Determine the [x, y] coordinate at the center of the cell enclosing the given text.  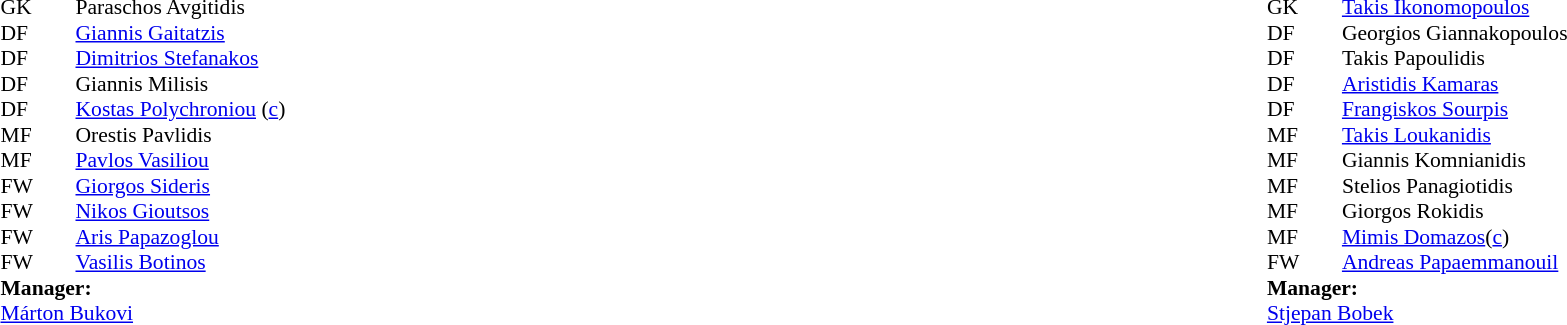
Aris Papazoglou [181, 237]
Dimitrios Stefanakos [181, 59]
Giannis Gaitatzis [181, 33]
Nikos Gioutsos [181, 211]
Giannis Milisis [181, 84]
Manager: [142, 288]
Vasilis Botinos [181, 263]
Giorgos Sideris [181, 186]
Kostas Polychroniou (c) [181, 109]
Orestis Pavlidis [181, 135]
Pavlos Vasiliou [181, 161]
